From the cell containing the given text, extract its center point as [x, y] coordinate. 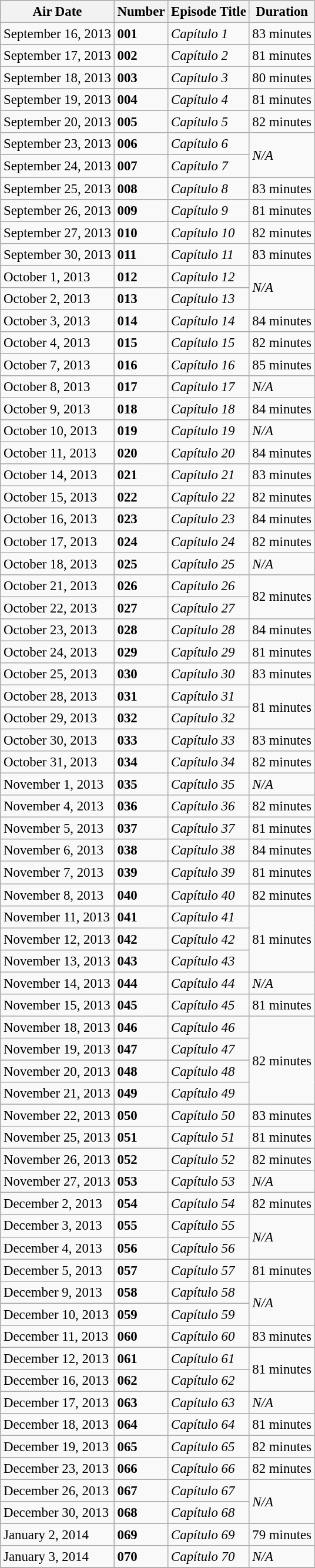
060 [141, 1337]
013 [141, 299]
December 3, 2013 [58, 1226]
September 30, 2013 [58, 254]
012 [141, 277]
Capítulo 69 [209, 1535]
December 2, 2013 [58, 1204]
October 28, 2013 [58, 696]
038 [141, 851]
79 minutes [282, 1535]
October 1, 2013 [58, 277]
035 [141, 785]
039 [141, 873]
Capítulo 19 [209, 431]
Capítulo 40 [209, 895]
042 [141, 939]
Capítulo 70 [209, 1557]
032 [141, 718]
Capítulo 41 [209, 917]
Capítulo 65 [209, 1447]
October 23, 2013 [58, 630]
020 [141, 453]
October 31, 2013 [58, 762]
Capítulo 42 [209, 939]
November 18, 2013 [58, 1027]
85 minutes [282, 365]
Capítulo 26 [209, 586]
Capítulo 30 [209, 674]
008 [141, 189]
November 14, 2013 [58, 983]
Capítulo 45 [209, 1005]
September 16, 2013 [58, 34]
030 [141, 674]
October 15, 2013 [58, 497]
040 [141, 895]
Capítulo 37 [209, 829]
Capítulo 51 [209, 1138]
065 [141, 1447]
050 [141, 1116]
Capítulo 15 [209, 343]
Capítulo 44 [209, 983]
Capítulo 18 [209, 409]
046 [141, 1027]
Capítulo 16 [209, 365]
007 [141, 166]
September 18, 2013 [58, 78]
December 19, 2013 [58, 1447]
November 19, 2013 [58, 1049]
Capítulo 59 [209, 1314]
016 [141, 365]
Capítulo 66 [209, 1469]
024 [141, 541]
004 [141, 100]
Capítulo 48 [209, 1071]
066 [141, 1469]
October 9, 2013 [58, 409]
November 27, 2013 [58, 1182]
October 17, 2013 [58, 541]
80 minutes [282, 78]
Capítulo 28 [209, 630]
November 4, 2013 [58, 806]
019 [141, 431]
November 25, 2013 [58, 1138]
October 3, 2013 [58, 321]
Capítulo 12 [209, 277]
November 13, 2013 [58, 961]
November 1, 2013 [58, 785]
061 [141, 1358]
058 [141, 1292]
October 18, 2013 [58, 564]
037 [141, 829]
010 [141, 233]
Capítulo 29 [209, 652]
055 [141, 1226]
October 2, 2013 [58, 299]
December 26, 2013 [58, 1491]
October 7, 2013 [58, 365]
December 11, 2013 [58, 1337]
Capítulo 23 [209, 520]
Capítulo 64 [209, 1425]
November 22, 2013 [58, 1116]
Capítulo 62 [209, 1381]
Capítulo 8 [209, 189]
December 18, 2013 [58, 1425]
November 26, 2013 [58, 1160]
Capítulo 39 [209, 873]
005 [141, 122]
Capítulo 53 [209, 1182]
Capítulo 34 [209, 762]
September 24, 2013 [58, 166]
Capítulo 17 [209, 387]
041 [141, 917]
Capítulo 60 [209, 1337]
059 [141, 1314]
October 21, 2013 [58, 586]
001 [141, 34]
Capítulo 4 [209, 100]
Air Date [58, 12]
Capítulo 54 [209, 1204]
Capítulo 61 [209, 1358]
Capítulo 5 [209, 122]
057 [141, 1270]
Capítulo 63 [209, 1402]
December 12, 2013 [58, 1358]
October 8, 2013 [58, 387]
Capítulo 31 [209, 696]
063 [141, 1402]
Capítulo 49 [209, 1093]
Capítulo 58 [209, 1292]
October 24, 2013 [58, 652]
023 [141, 520]
018 [141, 409]
Capítulo 2 [209, 56]
December 30, 2013 [58, 1513]
002 [141, 56]
October 14, 2013 [58, 475]
October 30, 2013 [58, 741]
033 [141, 741]
November 21, 2013 [58, 1093]
026 [141, 586]
September 25, 2013 [58, 189]
025 [141, 564]
Capítulo 20 [209, 453]
Capítulo 57 [209, 1270]
November 20, 2013 [58, 1071]
Capítulo 55 [209, 1226]
October 22, 2013 [58, 608]
Capítulo 9 [209, 210]
062 [141, 1381]
Capítulo 7 [209, 166]
December 23, 2013 [58, 1469]
December 10, 2013 [58, 1314]
009 [141, 210]
September 19, 2013 [58, 100]
November 11, 2013 [58, 917]
053 [141, 1182]
January 3, 2014 [58, 1557]
069 [141, 1535]
044 [141, 983]
031 [141, 696]
027 [141, 608]
Capítulo 56 [209, 1248]
Capítulo 1 [209, 34]
Capítulo 13 [209, 299]
048 [141, 1071]
December 17, 2013 [58, 1402]
011 [141, 254]
054 [141, 1204]
December 16, 2013 [58, 1381]
047 [141, 1049]
Capítulo 36 [209, 806]
Capítulo 52 [209, 1160]
Capítulo 38 [209, 851]
028 [141, 630]
Capítulo 6 [209, 144]
068 [141, 1513]
December 4, 2013 [58, 1248]
October 11, 2013 [58, 453]
045 [141, 1005]
Capítulo 10 [209, 233]
November 8, 2013 [58, 895]
006 [141, 144]
September 27, 2013 [58, 233]
September 23, 2013 [58, 144]
January 2, 2014 [58, 1535]
September 26, 2013 [58, 210]
Episode Title [209, 12]
043 [141, 961]
November 6, 2013 [58, 851]
November 7, 2013 [58, 873]
November 12, 2013 [58, 939]
Capítulo 25 [209, 564]
022 [141, 497]
Capítulo 46 [209, 1027]
December 9, 2013 [58, 1292]
November 5, 2013 [58, 829]
Capítulo 11 [209, 254]
Capítulo 47 [209, 1049]
003 [141, 78]
051 [141, 1138]
Capítulo 68 [209, 1513]
014 [141, 321]
052 [141, 1160]
Capítulo 14 [209, 321]
October 16, 2013 [58, 520]
056 [141, 1248]
Capítulo 22 [209, 497]
Number [141, 12]
029 [141, 652]
Capítulo 32 [209, 718]
Capítulo 21 [209, 475]
049 [141, 1093]
October 29, 2013 [58, 718]
070 [141, 1557]
September 20, 2013 [58, 122]
Capítulo 27 [209, 608]
036 [141, 806]
October 10, 2013 [58, 431]
Capítulo 43 [209, 961]
November 15, 2013 [58, 1005]
Capítulo 24 [209, 541]
December 5, 2013 [58, 1270]
Duration [282, 12]
Capítulo 33 [209, 741]
October 4, 2013 [58, 343]
Capítulo 50 [209, 1116]
October 25, 2013 [58, 674]
064 [141, 1425]
015 [141, 343]
September 17, 2013 [58, 56]
034 [141, 762]
Capítulo 3 [209, 78]
021 [141, 475]
Capítulo 35 [209, 785]
Capítulo 67 [209, 1491]
067 [141, 1491]
017 [141, 387]
